From the cell containing the given text, extract its center point as [X, Y] coordinate. 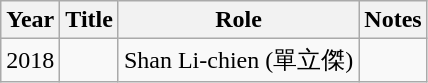
Notes [393, 20]
2018 [30, 60]
Shan Li-chien (單立傑) [238, 60]
Year [30, 20]
Title [90, 20]
Role [238, 20]
